Extract the [X, Y] coordinate from the center of the cell holding the provided text.  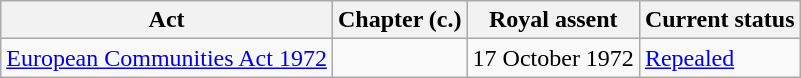
Royal assent [553, 20]
Repealed [720, 58]
Chapter (c.) [400, 20]
European Communities Act 1972 [167, 58]
Act [167, 20]
Current status [720, 20]
17 October 1972 [553, 58]
